Capture the cell that displays the provided text and extract its (X, Y) central coordinate. 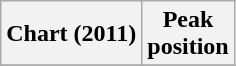
Peakposition (188, 34)
Chart (2011) (72, 34)
